Return the (x, y) coordinate for the center point of the cell that contains the specified text.  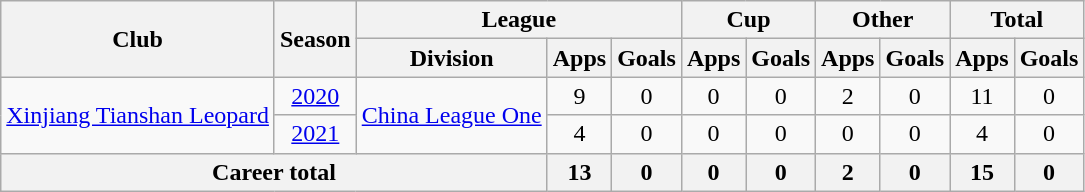
Xinjiang Tianshan Leopard (138, 115)
13 (579, 172)
League (518, 20)
China League One (452, 115)
Division (452, 58)
Season (315, 39)
11 (982, 96)
Career total (274, 172)
Other (883, 20)
Total (1017, 20)
9 (579, 96)
2020 (315, 96)
2021 (315, 134)
15 (982, 172)
Club (138, 39)
Cup (748, 20)
